For the text-containing cell, return its midpoint in [x, y] coordinate format. 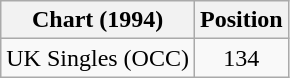
Chart (1994) [98, 20]
Position [241, 20]
UK Singles (OCC) [98, 58]
134 [241, 58]
